Search for the cell housing the specified text and yield its (x, y) center coordinate. 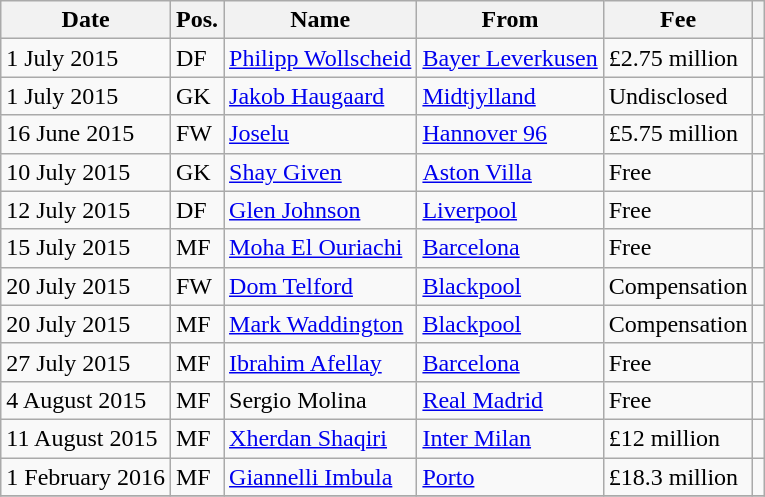
From (510, 20)
Liverpool (510, 210)
15 July 2015 (86, 248)
Dom Telford (320, 286)
£18.3 million (678, 477)
Joselu (320, 134)
Midtjylland (510, 96)
Real Madrid (510, 400)
Undisclosed (678, 96)
Shay Given (320, 172)
Bayer Leverkusen (510, 58)
£5.75 million (678, 134)
Aston Villa (510, 172)
4 August 2015 (86, 400)
Porto (510, 477)
11 August 2015 (86, 438)
Pos. (196, 20)
Date (86, 20)
Xherdan Shaqiri (320, 438)
1 February 2016 (86, 477)
Giannelli Imbula (320, 477)
Inter Milan (510, 438)
Sergio Molina (320, 400)
£12 million (678, 438)
27 July 2015 (86, 362)
Glen Johnson (320, 210)
Ibrahim Afellay (320, 362)
Name (320, 20)
Mark Waddington (320, 324)
Fee (678, 20)
Moha El Ouriachi (320, 248)
£2.75 million (678, 58)
16 June 2015 (86, 134)
10 July 2015 (86, 172)
Jakob Haugaard (320, 96)
12 July 2015 (86, 210)
Philipp Wollscheid (320, 58)
Hannover 96 (510, 134)
